Search for the cell housing the specified text and yield its [X, Y] center coordinate. 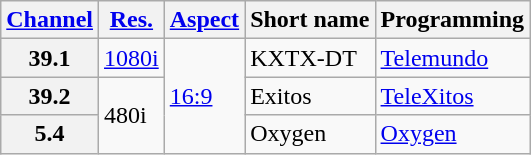
KXTX-DT [310, 58]
1080i [132, 58]
480i [132, 115]
Channel [50, 20]
16:9 [204, 96]
Aspect [204, 20]
Exitos [310, 96]
Res. [132, 20]
TeleXitos [452, 96]
5.4 [50, 134]
Short name [310, 20]
Telemundo [452, 58]
Programming [452, 20]
39.2 [50, 96]
39.1 [50, 58]
